From the cell containing the given text, extract its center point as (X, Y) coordinate. 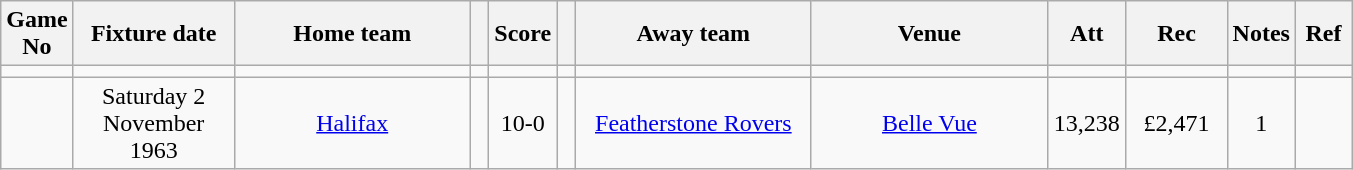
Att (1086, 34)
£2,471 (1176, 123)
Home team (352, 34)
Fixture date (154, 34)
Rec (1176, 34)
Saturday 2 November 1963 (154, 123)
Venue (929, 34)
10-0 (523, 123)
Halifax (352, 123)
Belle Vue (929, 123)
Game No (37, 34)
Score (523, 34)
1 (1261, 123)
13,238 (1086, 123)
Away team (693, 34)
Ref (1323, 34)
Notes (1261, 34)
Featherstone Rovers (693, 123)
